Extract the (x, y) coordinate from the center of the cell holding the provided text.  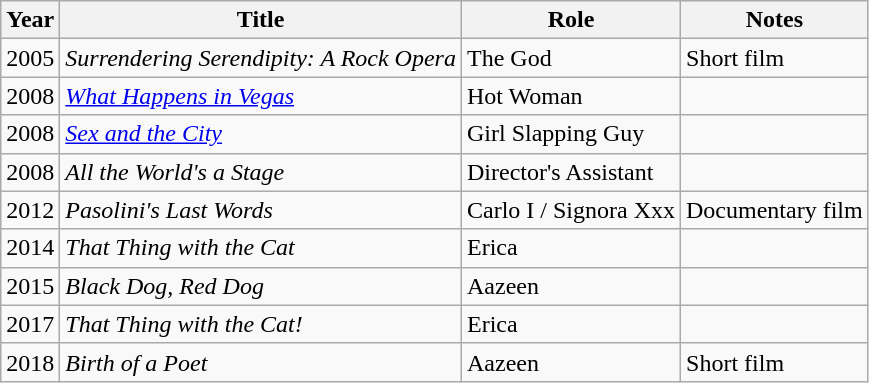
Pasolini's Last Words (261, 210)
Black Dog, Red Dog (261, 286)
2005 (30, 58)
Title (261, 20)
Director's Assistant (570, 172)
2015 (30, 286)
Surrendering Serendipity: A Rock Opera (261, 58)
The God (570, 58)
2018 (30, 362)
Notes (775, 20)
2017 (30, 324)
Role (570, 20)
That Thing with the Cat (261, 248)
2012 (30, 210)
2014 (30, 248)
Carlo I / Signora Xxx (570, 210)
All the World's a Stage (261, 172)
What Happens in Vegas (261, 96)
Birth of a Poet (261, 362)
Documentary film (775, 210)
Girl Slapping Guy (570, 134)
Sex and the City (261, 134)
Hot Woman (570, 96)
Year (30, 20)
That Thing with the Cat! (261, 324)
